Scan for the cell matching the given text and deliver its [X, Y] coordinate at center. 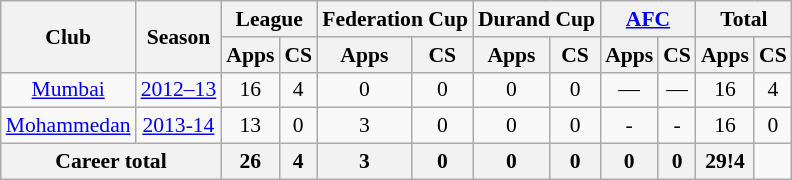
AFC [648, 19]
2013-14 [179, 126]
League [269, 19]
2012–13 [179, 90]
Durand Cup [536, 19]
29!4 [725, 162]
Club [68, 36]
Total [744, 19]
Mohammedan [68, 126]
Career total [112, 162]
13 [250, 126]
Federation Cup [395, 19]
26 [250, 162]
Season [179, 36]
Mumbai [68, 90]
